Return (x, y) of the center of cell containing provided text 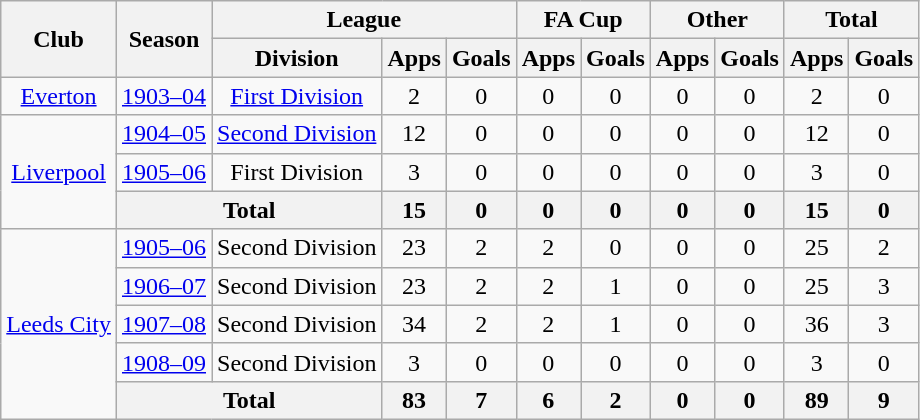
83 (414, 400)
36 (816, 324)
1903–04 (164, 96)
Leeds City (59, 324)
6 (548, 400)
1906–07 (164, 286)
Division (297, 58)
Liverpool (59, 172)
34 (414, 324)
7 (481, 400)
Season (164, 39)
89 (816, 400)
Everton (59, 96)
League (364, 20)
1907–08 (164, 324)
1908–09 (164, 362)
FA Cup (583, 20)
Club (59, 39)
9 (884, 400)
1904–05 (164, 134)
Other (717, 20)
